Capture the cell that displays the provided text and extract its (x, y) central coordinate. 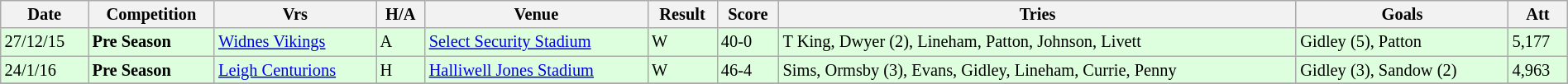
4,963 (1538, 70)
Goals (1402, 14)
Venue (536, 14)
A (400, 42)
Att (1538, 14)
Competition (152, 14)
T King, Dwyer (2), Lineham, Patton, Johnson, Livett (1038, 42)
Vrs (295, 14)
Score (748, 14)
Sims, Ormsby (3), Evans, Gidley, Lineham, Currie, Penny (1038, 70)
27/12/15 (45, 42)
5,177 (1538, 42)
Gidley (3), Sandow (2) (1402, 70)
Halliwell Jones Stadium (536, 70)
Select Security Stadium (536, 42)
Gidley (5), Patton (1402, 42)
H (400, 70)
Widnes Vikings (295, 42)
Tries (1038, 14)
24/1/16 (45, 70)
40-0 (748, 42)
Date (45, 14)
H/A (400, 14)
Leigh Centurions (295, 70)
46-4 (748, 70)
Result (682, 14)
